From the cell containing the given text, extract its center point as [X, Y] coordinate. 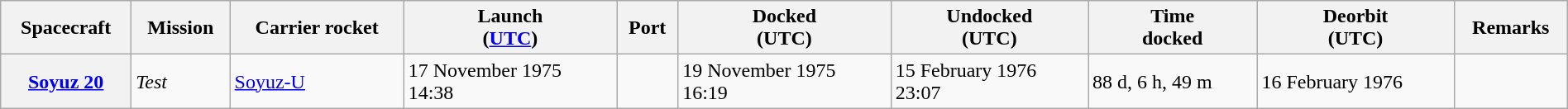
Soyuz 20 [66, 81]
Test [180, 81]
Port [648, 28]
17 November 197514:38 [510, 81]
Remarks [1510, 28]
Launch(UTC) [510, 28]
Undocked(UTC) [989, 28]
19 November 197516:19 [785, 81]
Timedocked [1173, 28]
88 d, 6 h, 49 m [1173, 81]
Deorbit(UTC) [1355, 28]
15 February 197623:07 [989, 81]
Docked(UTC) [785, 28]
16 February 1976 [1355, 81]
Mission [180, 28]
Carrier rocket [317, 28]
Spacecraft [66, 28]
Soyuz-U [317, 81]
